Scan for the cell matching the given text and deliver its (x, y) coordinate at center. 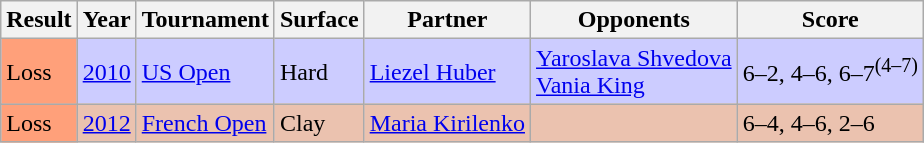
Surface (319, 20)
French Open (205, 123)
Maria Kirilenko (447, 123)
Hard (319, 72)
Tournament (205, 20)
6–2, 4–6, 6–7(4–7) (830, 72)
Opponents (634, 20)
Result (39, 20)
2012 (106, 123)
US Open (205, 72)
Yaroslava Shvedova Vania King (634, 72)
6–4, 4–6, 2–6 (830, 123)
Score (830, 20)
Partner (447, 20)
Year (106, 20)
2010 (106, 72)
Clay (319, 123)
Liezel Huber (447, 72)
